Detect which cell encompasses the target text, then output its [x, y] center coordinate. 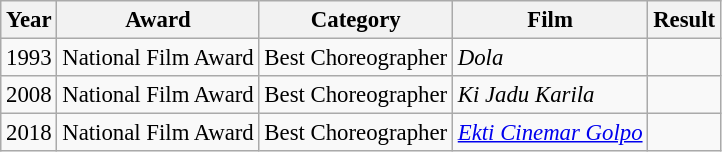
2008 [29, 95]
Film [550, 20]
Dola [550, 58]
Category [356, 20]
2018 [29, 133]
Year [29, 20]
Ekti Cinemar Golpo [550, 133]
Award [158, 20]
Ki Jadu Karila [550, 95]
1993 [29, 58]
Result [684, 20]
